Provide the [X, Y] coordinate of the cell's center where the given text is located.  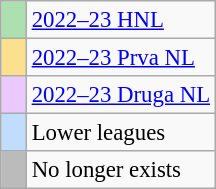
2022–23 Druga NL [120, 95]
2022–23 HNL [120, 20]
2022–23 Prva NL [120, 58]
No longer exists [120, 170]
Lower leagues [120, 133]
